Output the [x, y] coordinate of the center of the cell containing the given text.  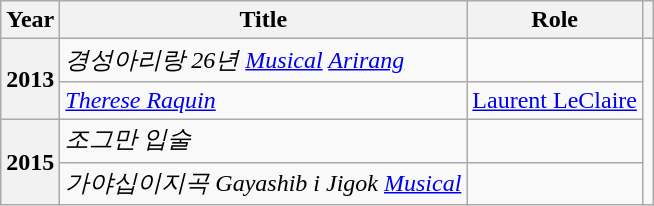
Therese Raquin [264, 100]
Role [555, 20]
2015 [30, 162]
가야십이지곡 Gayashib i Jigok Musical [264, 184]
Year [30, 20]
2013 [30, 80]
경성아리랑 26년 Musical Arirang [264, 60]
Title [264, 20]
Laurent LeClaire [555, 100]
조그만 입술 [264, 140]
